Output the [X, Y] coordinate of the center of the cell containing the given text.  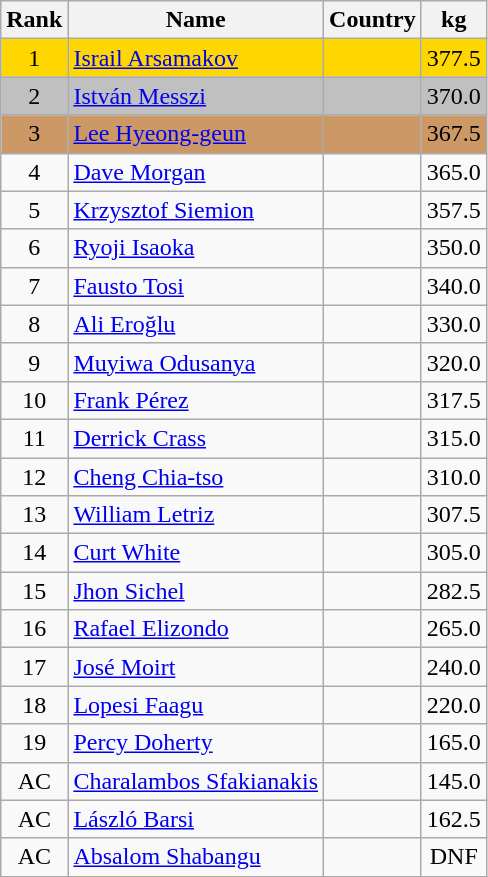
165.0 [454, 743]
370.0 [454, 96]
365.0 [454, 172]
7 [34, 286]
Krzysztof Siemion [196, 210]
Lopesi Faagu [196, 705]
Absalom Shabangu [196, 857]
José Moirt [196, 667]
265.0 [454, 629]
367.5 [454, 134]
Israil Arsamakov [196, 58]
DNF [454, 857]
307.5 [454, 515]
William Letriz [196, 515]
305.0 [454, 553]
Curt White [196, 553]
Jhon Sichel [196, 591]
Fausto Tosi [196, 286]
19 [34, 743]
Rafael Elizondo [196, 629]
4 [34, 172]
Rank [34, 20]
Frank Pérez [196, 400]
István Messzi [196, 96]
6 [34, 248]
Ali Eroğlu [196, 324]
357.5 [454, 210]
282.5 [454, 591]
317.5 [454, 400]
8 [34, 324]
240.0 [454, 667]
5 [34, 210]
17 [34, 667]
3 [34, 134]
Name [196, 20]
13 [34, 515]
15 [34, 591]
Derrick Crass [196, 438]
18 [34, 705]
2 [34, 96]
kg [454, 20]
10 [34, 400]
Cheng Chia-tso [196, 477]
László Barsi [196, 819]
1 [34, 58]
Percy Doherty [196, 743]
145.0 [454, 781]
162.5 [454, 819]
Country [373, 20]
220.0 [454, 705]
340.0 [454, 286]
315.0 [454, 438]
Muyiwa Odusanya [196, 362]
350.0 [454, 248]
377.5 [454, 58]
Ryoji Isaoka [196, 248]
14 [34, 553]
12 [34, 477]
310.0 [454, 477]
Lee Hyeong-geun [196, 134]
11 [34, 438]
Dave Morgan [196, 172]
16 [34, 629]
9 [34, 362]
Charalambos Sfakianakis [196, 781]
330.0 [454, 324]
320.0 [454, 362]
